Capture the cell that displays the provided text and extract its (X, Y) central coordinate. 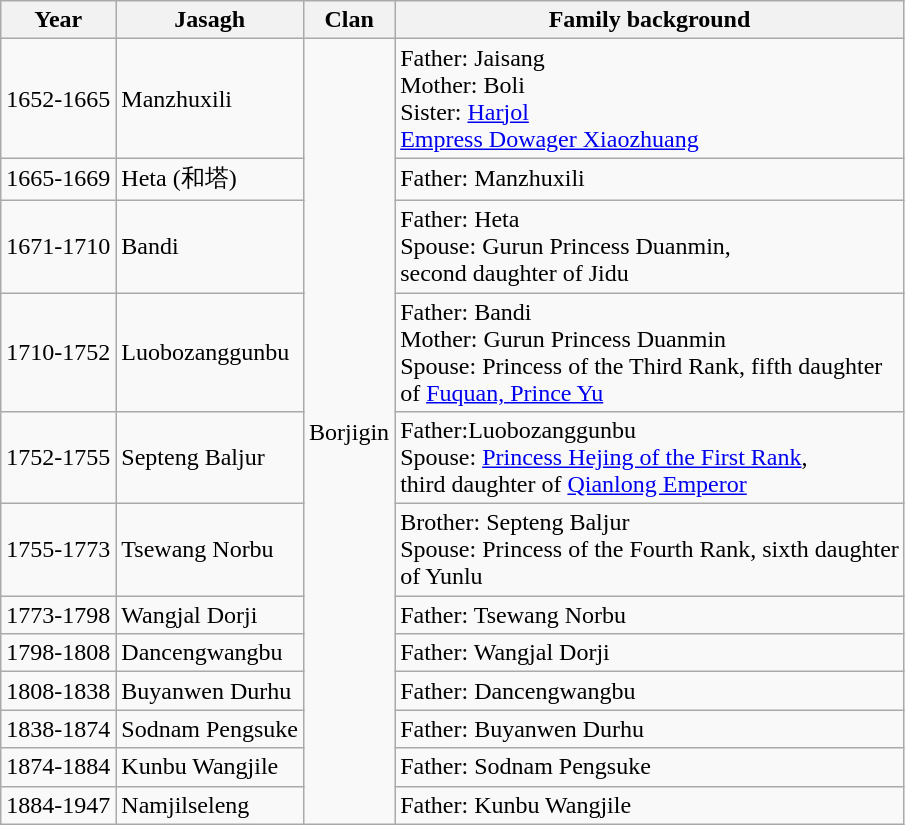
1665-1669 (58, 180)
1652-1665 (58, 98)
Septeng Baljur (210, 458)
Wangjal Dorji (210, 615)
Father: BandiMother: Gurun Princess DuanminSpouse: Princess of the Third Rank, fifth daughterof Fuquan, Prince Yu (650, 352)
Dancengwangbu (210, 653)
1710-1752 (58, 352)
Buyanwen Durhu (210, 691)
Father: Dancengwangbu (650, 691)
1773-1798 (58, 615)
Father: JaisangMother: BoliSister: HarjolEmpress Dowager Xiaozhuang (650, 98)
Kunbu Wangjile (210, 767)
1755-1773 (58, 550)
1798-1808 (58, 653)
Family background (650, 20)
Sodnam Pengsuke (210, 729)
Manzhuxili (210, 98)
Borjigin (350, 432)
1808-1838 (58, 691)
1671-1710 (58, 246)
Father: Tsewang Norbu (650, 615)
1838-1874 (58, 729)
Jasagh (210, 20)
1884-1947 (58, 805)
Clan (350, 20)
Namjilseleng (210, 805)
Father: Sodnam Pengsuke (650, 767)
Year (58, 20)
Heta (和塔) (210, 180)
Tsewang Norbu (210, 550)
Father: Buyanwen Durhu (650, 729)
Brother: Septeng BaljurSpouse: Princess of the Fourth Rank, sixth daughterof Yunlu (650, 550)
Bandi (210, 246)
1874-1884 (58, 767)
Father:LuobozanggunbuSpouse: Princess Hejing of the First Rank,third daughter of Qianlong Emperor (650, 458)
Luobozanggunbu (210, 352)
1752-1755 (58, 458)
Father: Wangjal Dorji (650, 653)
Father: Kunbu Wangjile (650, 805)
Father: HetaSpouse: Gurun Princess Duanmin,second daughter of Jidu (650, 246)
Father: Manzhuxili (650, 180)
